Output the (X, Y) coordinate of the center of the cell containing the given text.  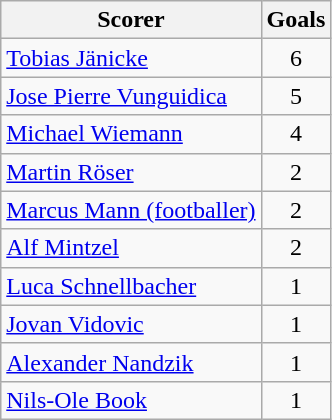
Alf Mintzel (131, 248)
Alexander Nandzik (131, 362)
4 (296, 134)
Michael Wiemann (131, 134)
Jovan Vidovic (131, 324)
Goals (296, 20)
Scorer (131, 20)
Luca Schnellbacher (131, 286)
Jose Pierre Vunguidica (131, 96)
5 (296, 96)
Tobias Jänicke (131, 58)
Martin Röser (131, 172)
6 (296, 58)
Marcus Mann (footballer) (131, 210)
Nils-Ole Book (131, 400)
